Return [X, Y] of the center of cell containing provided text 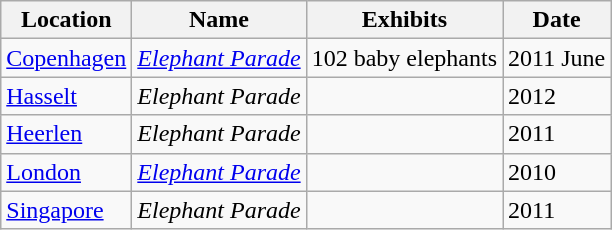
Heerlen [66, 134]
Location [66, 20]
2010 [557, 172]
Date [557, 20]
Singapore [66, 210]
London [66, 172]
Hasselt [66, 96]
Copenhagen [66, 58]
2012 [557, 96]
Name [219, 20]
102 baby elephants [404, 58]
2011 June [557, 58]
Exhibits [404, 20]
